Search for the cell housing the specified text and yield its [x, y] center coordinate. 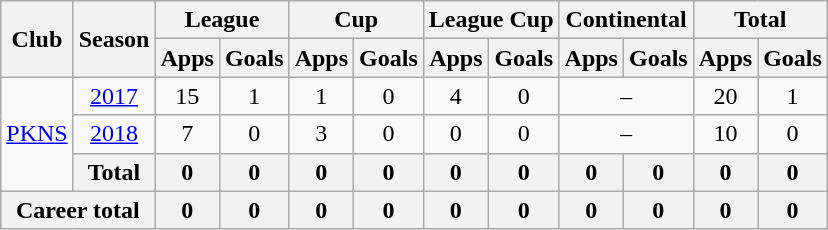
3 [321, 134]
League Cup [491, 20]
2017 [114, 96]
7 [187, 134]
PKNS [37, 134]
Career total [78, 210]
Continental [626, 20]
Club [37, 39]
4 [456, 96]
10 [725, 134]
Cup [356, 20]
League [222, 20]
20 [725, 96]
2018 [114, 134]
Season [114, 39]
15 [187, 96]
